Find where the given text appears and provide that cell's center as (X, Y) coordinate. 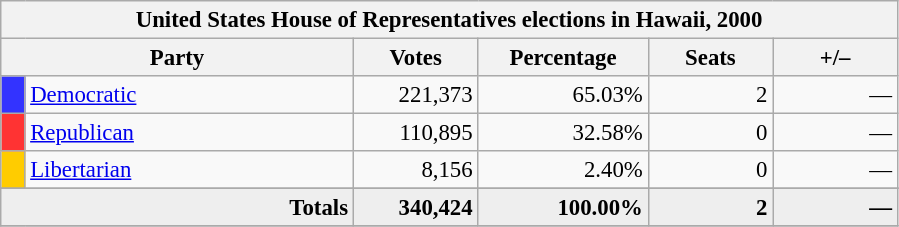
United States House of Representatives elections in Hawaii, 2000 (450, 20)
Totals (178, 208)
2.40% (563, 170)
Democratic (189, 95)
+/– (836, 58)
Seats (710, 58)
340,424 (416, 208)
65.03% (563, 95)
110,895 (416, 133)
100.00% (563, 208)
8,156 (416, 170)
Votes (416, 58)
Percentage (563, 58)
32.58% (563, 133)
Republican (189, 133)
Libertarian (189, 170)
221,373 (416, 95)
Party (178, 58)
